Detect which cell encompasses the target text, then output its [x, y] center coordinate. 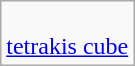
tetrakis cube [68, 34]
